Pinpoint the cell where the given text exists, returning its [x, y] midpoint coordinate. 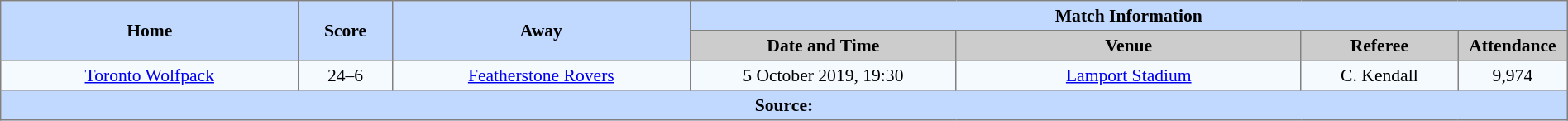
C. Kendall [1379, 75]
Featherstone Rovers [541, 75]
Toronto Wolfpack [150, 75]
9,974 [1513, 75]
Away [541, 31]
Venue [1128, 46]
Source: [784, 105]
Lamport Stadium [1128, 75]
24–6 [346, 75]
5 October 2019, 19:30 [823, 75]
Home [150, 31]
Attendance [1513, 46]
Date and Time [823, 46]
Score [346, 31]
Match Information [1128, 16]
Referee [1379, 46]
